Provide the (X, Y) coordinate of the cell's center where the given text is located.  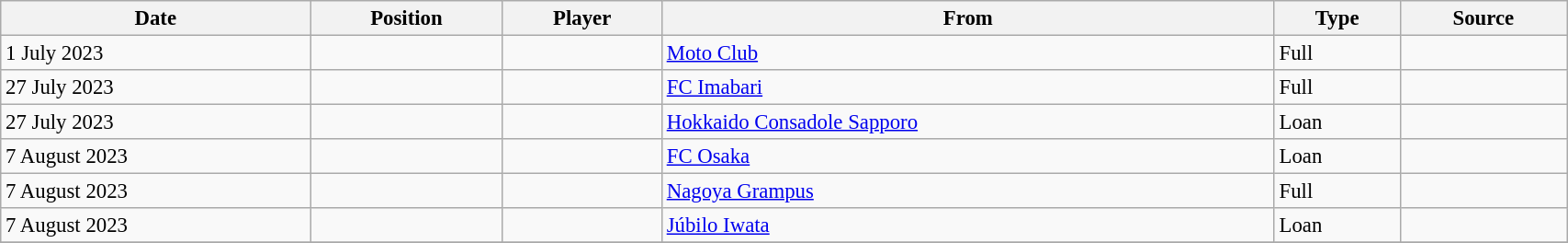
Júbilo Iwata (968, 226)
FC Imabari (968, 87)
Date (156, 18)
From (968, 18)
FC Osaka (968, 156)
Nagoya Grampus (968, 191)
Position (406, 18)
Player (582, 18)
Moto Club (968, 53)
Hokkaido Consadole Sapporo (968, 122)
1 July 2023 (156, 53)
Type (1337, 18)
Source (1483, 18)
